Output the (X, Y) coordinate of the center of the cell containing the given text.  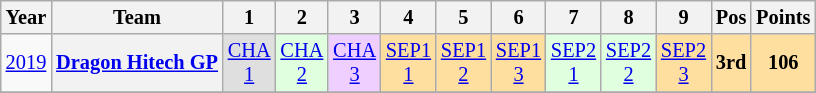
Points (783, 17)
9 (684, 17)
Year (26, 17)
3 (354, 17)
SEP23 (684, 63)
SEP11 (408, 63)
1 (250, 17)
SEP12 (464, 63)
Dragon Hitech GP (137, 63)
SEP22 (628, 63)
8 (628, 17)
SEP13 (518, 63)
CHA1 (250, 63)
Team (137, 17)
5 (464, 17)
SEP21 (574, 63)
2 (302, 17)
4 (408, 17)
3rd (731, 63)
CHA2 (302, 63)
CHA3 (354, 63)
2019 (26, 63)
7 (574, 17)
6 (518, 17)
Pos (731, 17)
106 (783, 63)
